Extract the [X, Y] coordinate from the center of the cell holding the provided text.  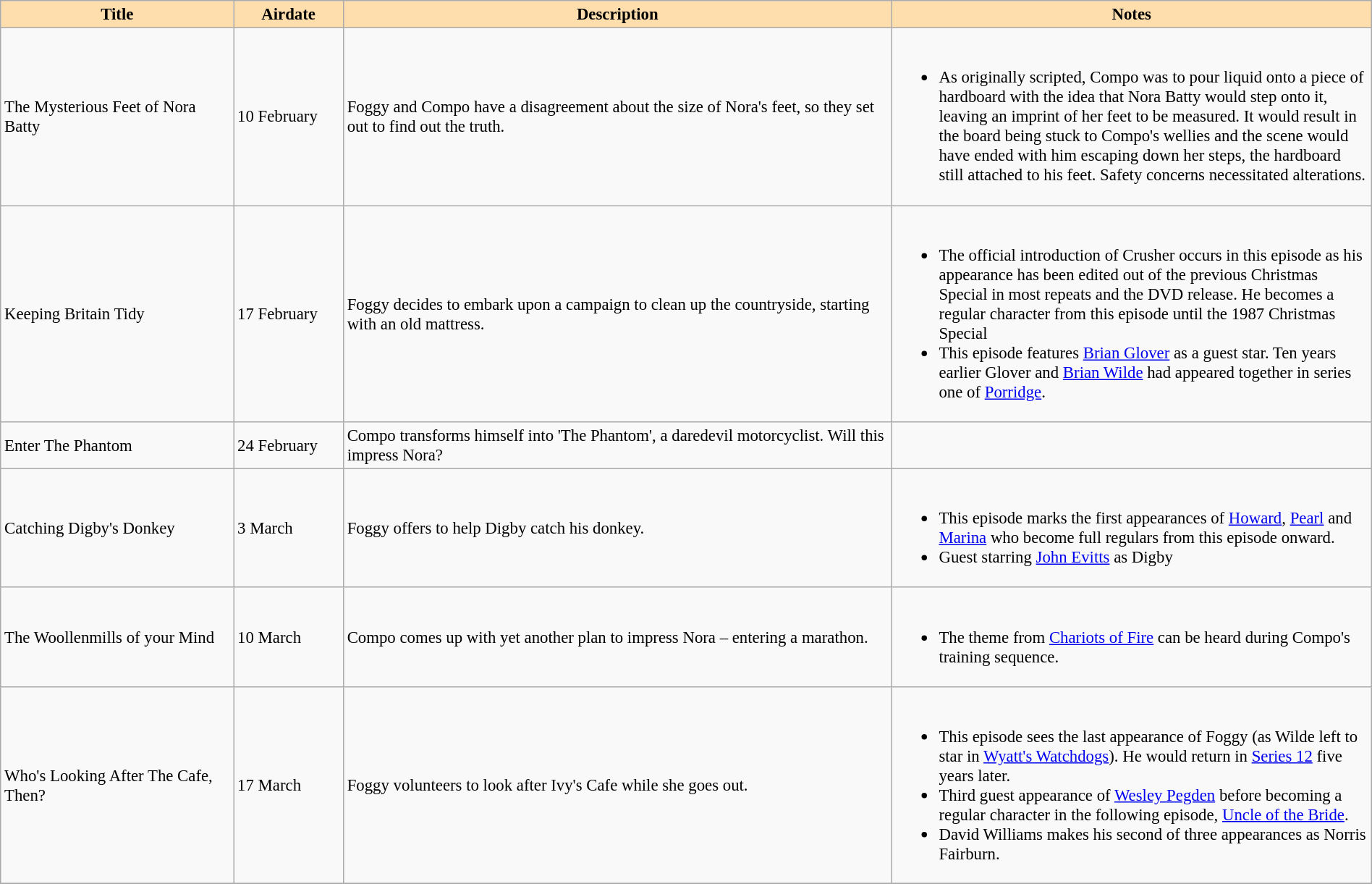
3 March [289, 528]
Foggy volunteers to look after Ivy's Cafe while she goes out. [617, 786]
Enter The Phantom [117, 446]
Compo transforms himself into 'The Phantom', a daredevil motorcyclist. Will this impress Nora? [617, 446]
17 February [289, 314]
Notes [1132, 14]
Title [117, 14]
Foggy offers to help Digby catch his donkey. [617, 528]
10 February [289, 117]
The Woollenmills of your Mind [117, 637]
Description [617, 14]
Foggy decides to embark upon a campaign to clean up the countryside, starting with an old mattress. [617, 314]
Compo comes up with yet another plan to impress Nora – entering a marathon. [617, 637]
Who's Looking After The Cafe, Then? [117, 786]
Keeping Britain Tidy [117, 314]
The theme from Chariots of Fire can be heard during Compo's training sequence. [1132, 637]
24 February [289, 446]
The Mysterious Feet of Nora Batty [117, 117]
10 March [289, 637]
17 March [289, 786]
Foggy and Compo have a disagreement about the size of Nora's feet, so they set out to find out the truth. [617, 117]
Catching Digby's Donkey [117, 528]
Airdate [289, 14]
